Extract the [x, y] coordinate from the center of the cell holding the provided text.  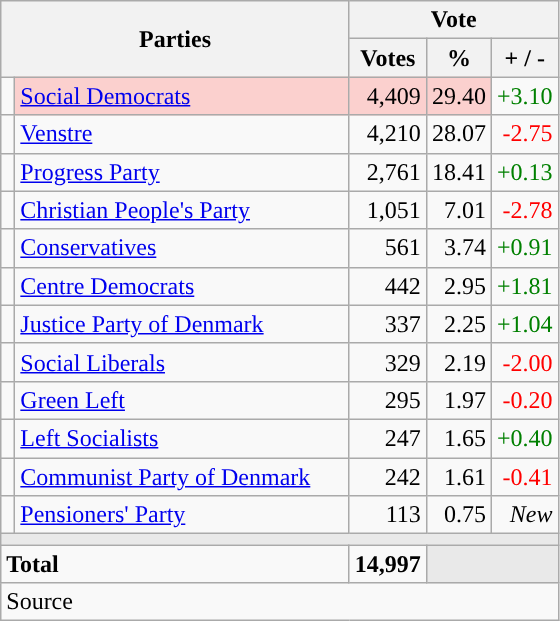
2.95 [458, 286]
3.74 [458, 248]
442 [388, 286]
337 [388, 324]
+ / - [524, 58]
Green Left [182, 400]
2,761 [388, 172]
242 [388, 477]
29.40 [458, 96]
561 [388, 248]
1.65 [458, 438]
4,210 [388, 134]
14,997 [388, 564]
Social Liberals [182, 362]
+0.40 [524, 438]
+0.91 [524, 248]
Left Socialists [182, 438]
+1.04 [524, 324]
1.97 [458, 400]
2.19 [458, 362]
2.25 [458, 324]
+3.10 [524, 96]
Progress Party [182, 172]
Christian People's Party [182, 210]
New [524, 515]
% [458, 58]
Total [176, 564]
4,409 [388, 96]
18.41 [458, 172]
1,051 [388, 210]
Votes [388, 58]
28.07 [458, 134]
-2.00 [524, 362]
-0.41 [524, 477]
247 [388, 438]
Pensioners' Party [182, 515]
+1.81 [524, 286]
113 [388, 515]
Venstre [182, 134]
Conservatives [182, 248]
Parties [176, 39]
295 [388, 400]
Communist Party of Denmark [182, 477]
0.75 [458, 515]
-2.78 [524, 210]
Social Democrats [182, 96]
-2.75 [524, 134]
7.01 [458, 210]
Vote [454, 20]
Centre Democrats [182, 286]
1.61 [458, 477]
Justice Party of Denmark [182, 324]
+0.13 [524, 172]
-0.20 [524, 400]
Source [280, 602]
329 [388, 362]
